Identify which cell holds the provided text, then report its [x, y] central coordinate. 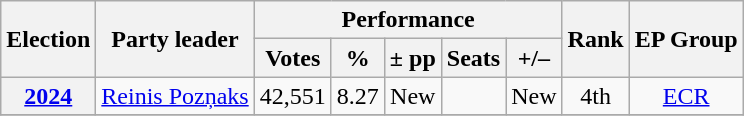
EP Group [686, 39]
42,551 [292, 96]
Election [48, 39]
4th [596, 96]
2024 [48, 96]
Seats [473, 58]
% [358, 58]
Rank [596, 39]
Performance [408, 20]
Party leader [175, 39]
Votes [292, 58]
± pp [412, 58]
ECR [686, 96]
8.27 [358, 96]
+/– [534, 58]
Reinis Pozņaks [175, 96]
